Find where the given text appears and provide that cell's center as [X, Y] coordinate. 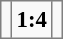
1:4 [32, 20]
